Output the [x, y] coordinate of the center of the cell containing the given text.  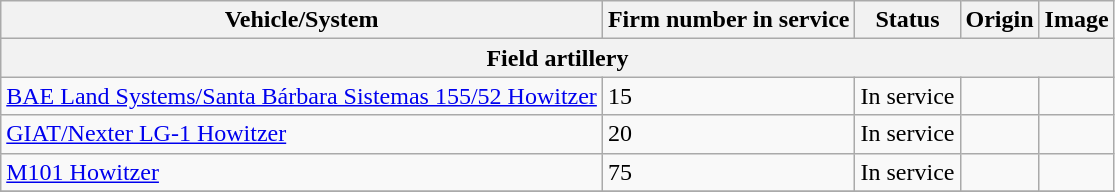
M101 Howitzer [302, 172]
BAE Land Systems/Santa Bárbara Sistemas 155/52 Howitzer [302, 96]
15 [728, 96]
Origin [1000, 20]
GIAT/Nexter LG-1 Howitzer [302, 134]
Firm number in service [728, 20]
75 [728, 172]
Vehicle/System [302, 20]
Field artillery [558, 58]
Status [908, 20]
Image [1076, 20]
20 [728, 134]
